Extract the [X, Y] coordinate from the center of the cell holding the provided text.  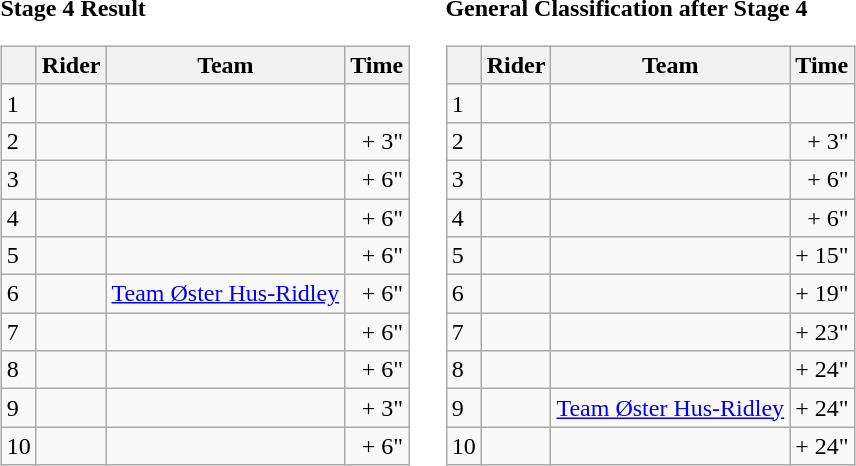
+ 15" [822, 256]
+ 23" [822, 332]
+ 19" [822, 294]
